Detect which cell encompasses the target text, then output its [X, Y] center coordinate. 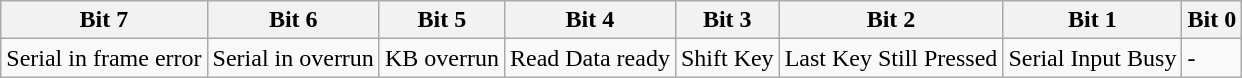
Shift Key [727, 58]
Bit 6 [293, 20]
Bit 3 [727, 20]
Serial in frame error [104, 58]
KB overrun [442, 58]
Bit 4 [590, 20]
Serial Input Busy [1092, 58]
Bit 5 [442, 20]
Last Key Still Pressed [891, 58]
Bit 7 [104, 20]
Bit 2 [891, 20]
Bit 1 [1092, 20]
- [1212, 58]
Bit 0 [1212, 20]
Read Data ready [590, 58]
Serial in overrun [293, 58]
